Extract the (x, y) coordinate from the center of the cell holding the provided text.  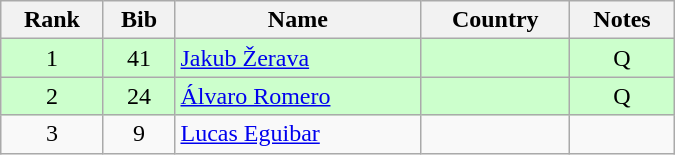
24 (139, 96)
Rank (52, 20)
Bib (139, 20)
2 (52, 96)
Lucas Eguibar (298, 134)
41 (139, 58)
Jakub Žerava (298, 58)
9 (139, 134)
Name (298, 20)
Notes (622, 20)
3 (52, 134)
1 (52, 58)
Country (496, 20)
Álvaro Romero (298, 96)
